Scan for the cell matching the given text and deliver its (X, Y) coordinate at center. 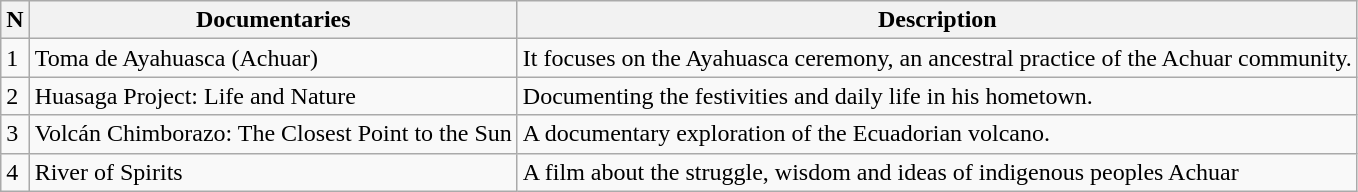
Documentaries (273, 20)
A film about the struggle, wisdom and ideas of indigenous peoples Achuar (937, 172)
A documentary exploration of the Ecuadorian volcano. (937, 134)
Toma de Ayahuasca (Achuar) (273, 58)
River of Spirits (273, 172)
N (15, 20)
Huasaga Project: Life and Nature (273, 96)
It focuses on the Ayahuasca ceremony, an ancestral practice of the Achuar community. (937, 58)
Volcán Chimborazo: The Closest Point to the Sun (273, 134)
1 (15, 58)
2 (15, 96)
Description (937, 20)
4 (15, 172)
Documenting the festivities and daily life in his hometown. (937, 96)
3 (15, 134)
